Identify which cell holds the provided text, then report its [x, y] central coordinate. 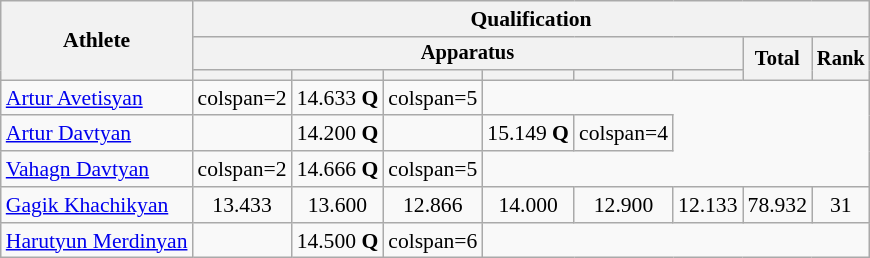
Rank [841, 58]
Qualification [532, 19]
colspan=4 [624, 134]
Gagik Khachikyan [97, 205]
13.600 [338, 205]
12.133 [708, 205]
14.633 Q [338, 98]
14.666 Q [338, 169]
13.433 [242, 205]
Artur Avetisyan [97, 98]
12.866 [432, 205]
Athlete [97, 40]
Artur Davtyan [97, 134]
78.932 [778, 205]
14.000 [528, 205]
12.900 [624, 205]
Vahagn Davtyan [97, 169]
31 [841, 205]
14.200 Q [338, 134]
Apparatus [468, 54]
15.149 Q [528, 134]
Total [778, 58]
